Search for the cell housing the specified text and yield its [X, Y] center coordinate. 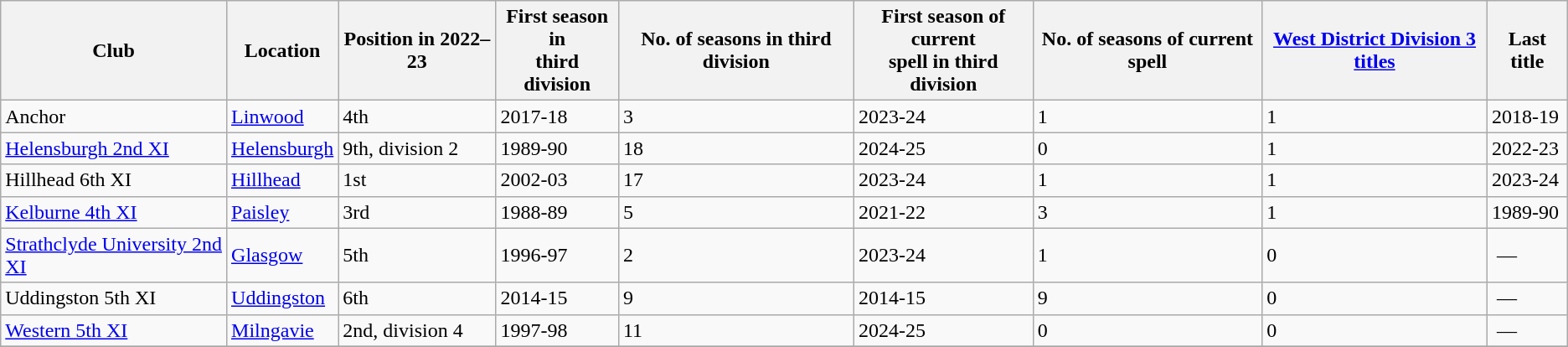
Uddingston 5th XI [114, 298]
Anchor [114, 117]
Uddingston [283, 298]
6th [417, 298]
2002-03 [557, 180]
Linwood [283, 117]
Strathclyde University 2nd XI [114, 255]
1996-97 [557, 255]
Last title [1527, 50]
West District Division 3 titles [1375, 50]
Helensburgh [283, 148]
1997-98 [557, 330]
Kelburne 4th XI [114, 212]
Glasgow [283, 255]
2017-18 [557, 117]
First season inthird division [557, 50]
No. of seasons in third division [735, 50]
Location [283, 50]
Western 5th XI [114, 330]
2nd, division 4 [417, 330]
First season of currentspell in third division [943, 50]
2021-22 [943, 212]
18 [735, 148]
2018-19 [1527, 117]
Club [114, 50]
1st [417, 180]
Helensburgh 2nd XI [114, 148]
9th, division 2 [417, 148]
1988-89 [557, 212]
5th [417, 255]
17 [735, 180]
5 [735, 212]
Position in 2022–23 [417, 50]
Paisley [283, 212]
11 [735, 330]
3rd [417, 212]
2022-23 [1527, 148]
Hillhead [283, 180]
Milngavie [283, 330]
2 [735, 255]
No. of seasons of current spell [1148, 50]
4th [417, 117]
Hillhead 6th XI [114, 180]
